Find where the given text appears and provide that cell's center as [X, Y] coordinate. 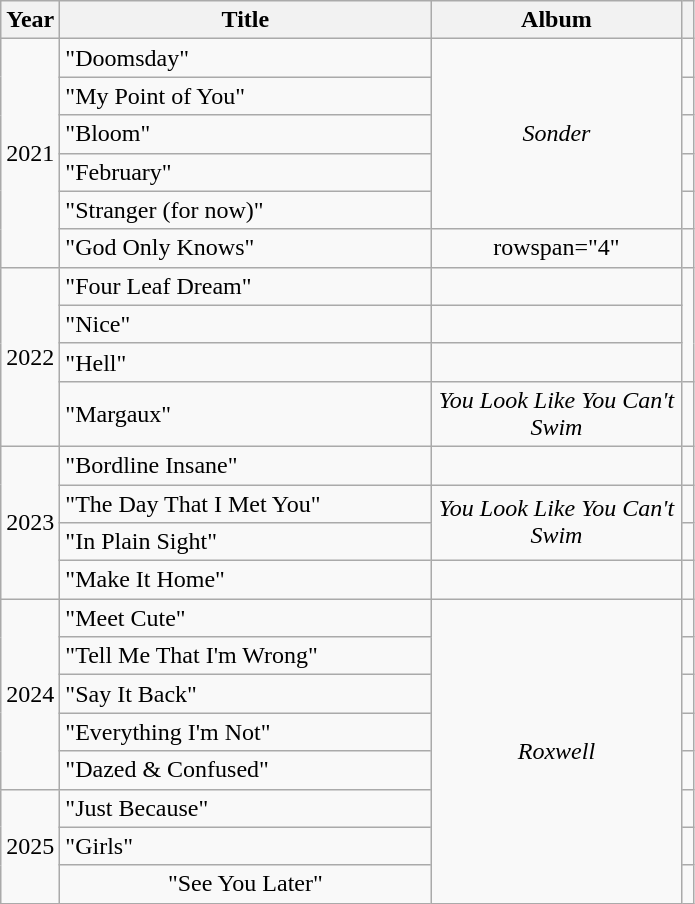
rowspan="4" [556, 248]
Album [556, 20]
"The Day That I Met You" [246, 503]
"Girls" [246, 846]
"Nice" [246, 324]
"February" [246, 172]
2022 [30, 356]
"Bloom" [246, 134]
"In Plain Sight" [246, 542]
Title [246, 20]
2025 [30, 846]
"Margaux" [246, 414]
"God Only Knows" [246, 248]
"See You Later" [246, 884]
"Just Because" [246, 808]
"Dazed & Confused" [246, 770]
Year [30, 20]
"Make It Home" [246, 580]
"My Point of You" [246, 96]
"Say It Back" [246, 694]
"Four Leaf Dream" [246, 286]
2024 [30, 694]
Roxwell [556, 751]
2021 [30, 153]
"Bordline Insane" [246, 465]
"Everything I'm Not" [246, 732]
"Doomsday" [246, 58]
"Hell" [246, 362]
"Tell Me That I'm Wrong" [246, 656]
"Stranger (for now)" [246, 210]
"Meet Cute" [246, 618]
Sonder [556, 134]
2023 [30, 522]
